Identify which cell holds the provided text, then report its [X, Y] central coordinate. 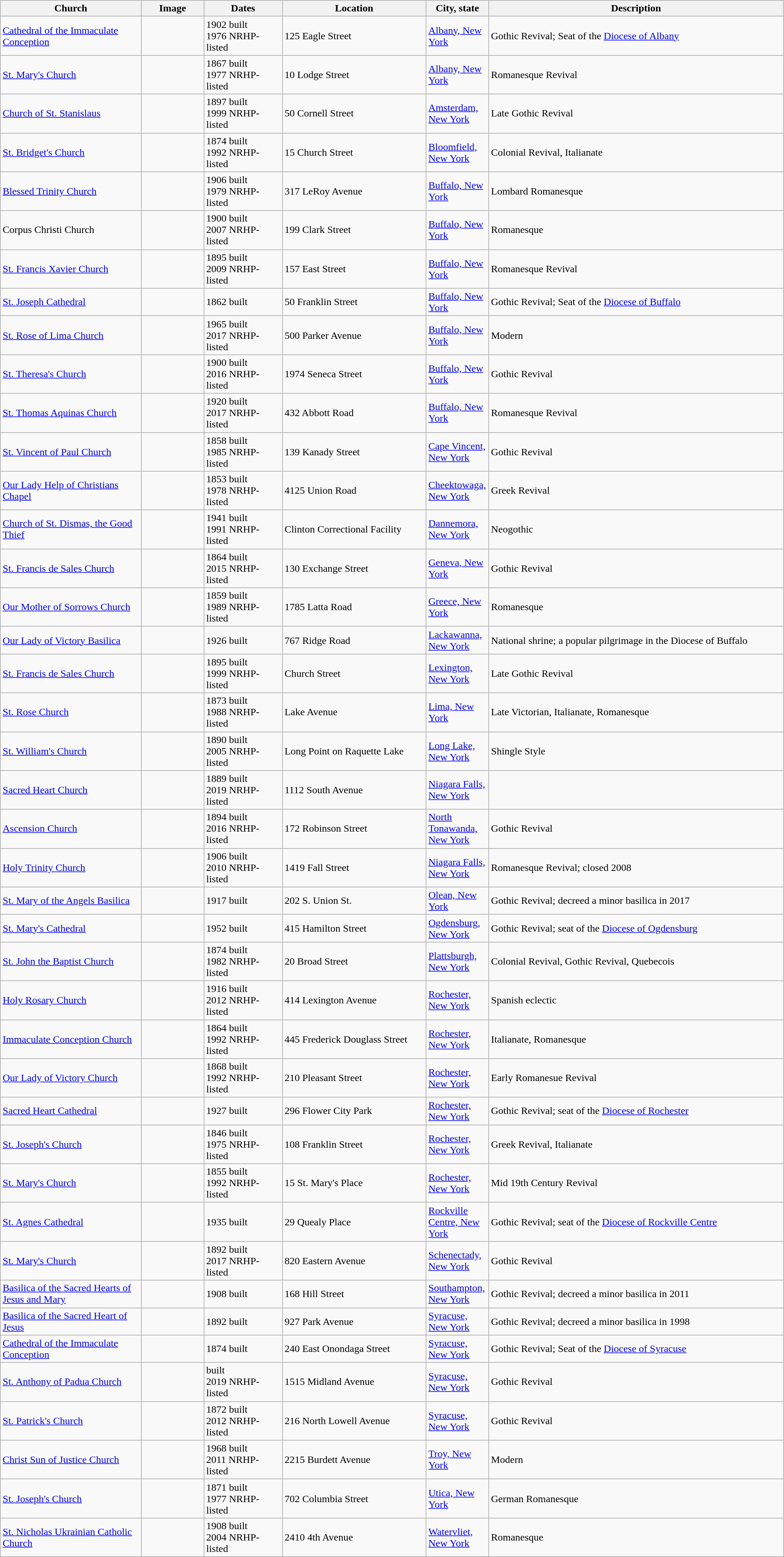
1900 built2007 NRHP-listed [243, 230]
Basilica of the Sacred Heart of Jesus [71, 1322]
German Romanesque [636, 1498]
125 Eagle Street [354, 36]
1974 Seneca Street [354, 374]
1515 Midland Avenue [354, 1382]
1968 built2011 NRHP-listed [243, 1460]
157 East Street [354, 269]
1897 built1999 NRHP-listed [243, 114]
1894 built2016 NRHP-listed [243, 829]
1926 built [243, 641]
927 Park Avenue [354, 1322]
Our Mother of Sorrows Church [71, 607]
Greece, New York [457, 607]
1952 built [243, 928]
Cheektowaga, New York [457, 491]
Colonial Revival, Italianate [636, 152]
1871 built1977 NRHP-listed [243, 1498]
432 Abbott Road [354, 413]
1941 built1991 NRHP-listed [243, 530]
Gothic Revival; seat of the Diocese of Rockville Centre [636, 1222]
Troy, New York [457, 1460]
Watervliet, New York [457, 1537]
Description [636, 8]
Long Lake, New York [457, 751]
172 Robinson Street [354, 829]
Greek Revival, Italianate [636, 1144]
1855 built1992 NRHP-listed [243, 1183]
Image [173, 8]
199 Clark Street [354, 230]
1873 built1988 NRHP-listed [243, 712]
St. Anthony of Padua Church [71, 1382]
1862 built [243, 302]
1867 built1977 NRHP-listed [243, 75]
Lexington, New York [457, 673]
1900 built2016 NRHP-listed [243, 374]
1890 built2005 NRHP-listed [243, 751]
1895 built1999 NRHP-listed [243, 673]
1906 built2010 NRHP-listed [243, 868]
Gothic Revival; seat of the Diocese of Rochester [636, 1111]
415 Hamilton Street [354, 928]
1906 built1979 NRHP-listed [243, 191]
Gothic Revival; seat of the Diocese of Ogdensburg [636, 928]
820 Eastern Avenue [354, 1261]
15 Church Street [354, 152]
Lake Avenue [354, 712]
29 Quealy Place [354, 1222]
1889 built2019 NRHP-listed [243, 790]
Geneva, New York [457, 568]
Church Street [354, 673]
108 Franklin Street [354, 1144]
Gothic Revival; decreed a minor basilica in 2011 [636, 1294]
Utica, New York [457, 1498]
Schenectady, New York [457, 1261]
Late Victorian, Italianate, Romanesque [636, 712]
St. Rose of Lima Church [71, 335]
North Tonawanda, New York [457, 829]
Italianate, Romanesque [636, 1039]
50 Cornell Street [354, 114]
1859 built1989 NRHP-listed [243, 607]
Basilica of the Sacred Hearts of Jesus and Mary [71, 1294]
Our Lady Help of Christians Chapel [71, 491]
702 Columbia Street [354, 1498]
1892 built [243, 1322]
Our Lady of Victory Church [71, 1078]
St. John the Baptist Church [71, 961]
2215 Burdett Avenue [354, 1460]
St. William's Church [71, 751]
Long Point on Raquette Lake [354, 751]
St. Mary's Cathedral [71, 928]
4125 Union Road [354, 491]
500 Parker Avenue [354, 335]
St. Theresa's Church [71, 374]
Early Romanesue Revival [636, 1078]
Colonial Revival, Gothic Revival, Quebecois [636, 961]
St. Nicholas Ukrainian Catholic Church [71, 1537]
Clinton Correctional Facility [354, 530]
1112 South Avenue [354, 790]
St. Patrick's Church [71, 1421]
1419 Fall Street [354, 868]
2410 4th Avenue [354, 1537]
1892 built2017 NRHP-listed [243, 1261]
Neogothic [636, 530]
St. Rose Church [71, 712]
1868 built1992 NRHP-listed [243, 1078]
Holy Trinity Church [71, 868]
1785 Latta Road [354, 607]
1908 built2004 NRHP-listed [243, 1537]
Rockville Centre, New York [457, 1222]
Gothic Revival; Seat of the Diocese of Buffalo [636, 302]
Church of St. Dismas, the Good Thief [71, 530]
Holy Rosary Church [71, 1000]
City, state [457, 8]
Corpus Christi Church [71, 230]
Ascension Church [71, 829]
Spanish eclectic [636, 1000]
Gothic Revival; decreed a minor basilica in 2017 [636, 900]
Ogdensburg, New York [457, 928]
Church of St. Stanislaus [71, 114]
414 Lexington Avenue [354, 1000]
20 Broad Street [354, 961]
1864 built2015 NRHP-listed [243, 568]
15 St. Mary's Place [354, 1183]
1965 built2017 NRHP-listed [243, 335]
1864 built1992 NRHP-listed [243, 1039]
130 Exchange Street [354, 568]
Location [354, 8]
317 LeRoy Avenue [354, 191]
Lombard Romanesque [636, 191]
St. Mary of the Angels Basilica [71, 900]
1927 built [243, 1111]
1853 built1978 NRHP-listed [243, 491]
296 Flower City Park [354, 1111]
1846 built1975 NRHP-listed [243, 1144]
Gothic Revival; Seat of the Diocese of Albany [636, 36]
1917 built [243, 900]
built2019 NRHP-listed [243, 1382]
Sacred Heart Church [71, 790]
Christ Sun of Justice Church [71, 1460]
Bloomfield, New York [457, 152]
Lima, New York [457, 712]
Dannemora, New York [457, 530]
1858 built1985 NRHP-listed [243, 451]
216 North Lowell Avenue [354, 1421]
1872 built2012 NRHP-listed [243, 1421]
St. Agnes Cathedral [71, 1222]
202 S. Union St. [354, 900]
Olean, New York [457, 900]
Gothic Revival; decreed a minor basilica in 1998 [636, 1322]
445 Frederick Douglass Street [354, 1039]
Cape Vincent, New York [457, 451]
St. Francis Xavier Church [71, 269]
210 Pleasant Street [354, 1078]
Church [71, 8]
Sacred Heart Cathedral [71, 1111]
Dates [243, 8]
St. Thomas Aquinas Church [71, 413]
Shingle Style [636, 751]
Southampton, New York [457, 1294]
Romanesque Revival; closed 2008 [636, 868]
1902 built1976 NRHP-listed [243, 36]
Gothic Revival; Seat of the Diocese of Syracuse [636, 1349]
Lackawanna, New York [457, 641]
Immaculate Conception Church [71, 1039]
St. Joseph Cathedral [71, 302]
1920 built2017 NRHP-listed [243, 413]
1908 built [243, 1294]
National shrine; a popular pilgrimage in the Diocese of Buffalo [636, 641]
St. Bridget's Church [71, 152]
240 East Onondaga Street [354, 1349]
139 Kanady Street [354, 451]
168 Hill Street [354, 1294]
1874 built [243, 1349]
Blessed Trinity Church [71, 191]
1895 built2009 NRHP-listed [243, 269]
St. Vincent of Paul Church [71, 451]
1935 built [243, 1222]
1874 built1982 NRHP-listed [243, 961]
1874 built1992 NRHP-listed [243, 152]
Mid 19th Century Revival [636, 1183]
1916 built2012 NRHP-listed [243, 1000]
Greek Revival [636, 491]
10 Lodge Street [354, 75]
767 Ridge Road [354, 641]
Our Lady of Victory Basilica [71, 641]
50 Franklin Street [354, 302]
Amsterdam, New York [457, 114]
Plattsburgh, New York [457, 961]
